Provide the [x, y] coordinate of the cell's center where the given text is located.  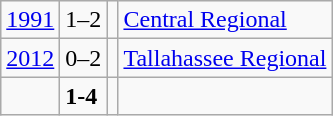
Tallahassee Regional [225, 58]
1–2 [84, 20]
2012 [30, 58]
1-4 [84, 96]
Central Regional [225, 20]
1991 [30, 20]
0–2 [84, 58]
